Output the (X, Y) coordinate of the center of the cell containing the given text.  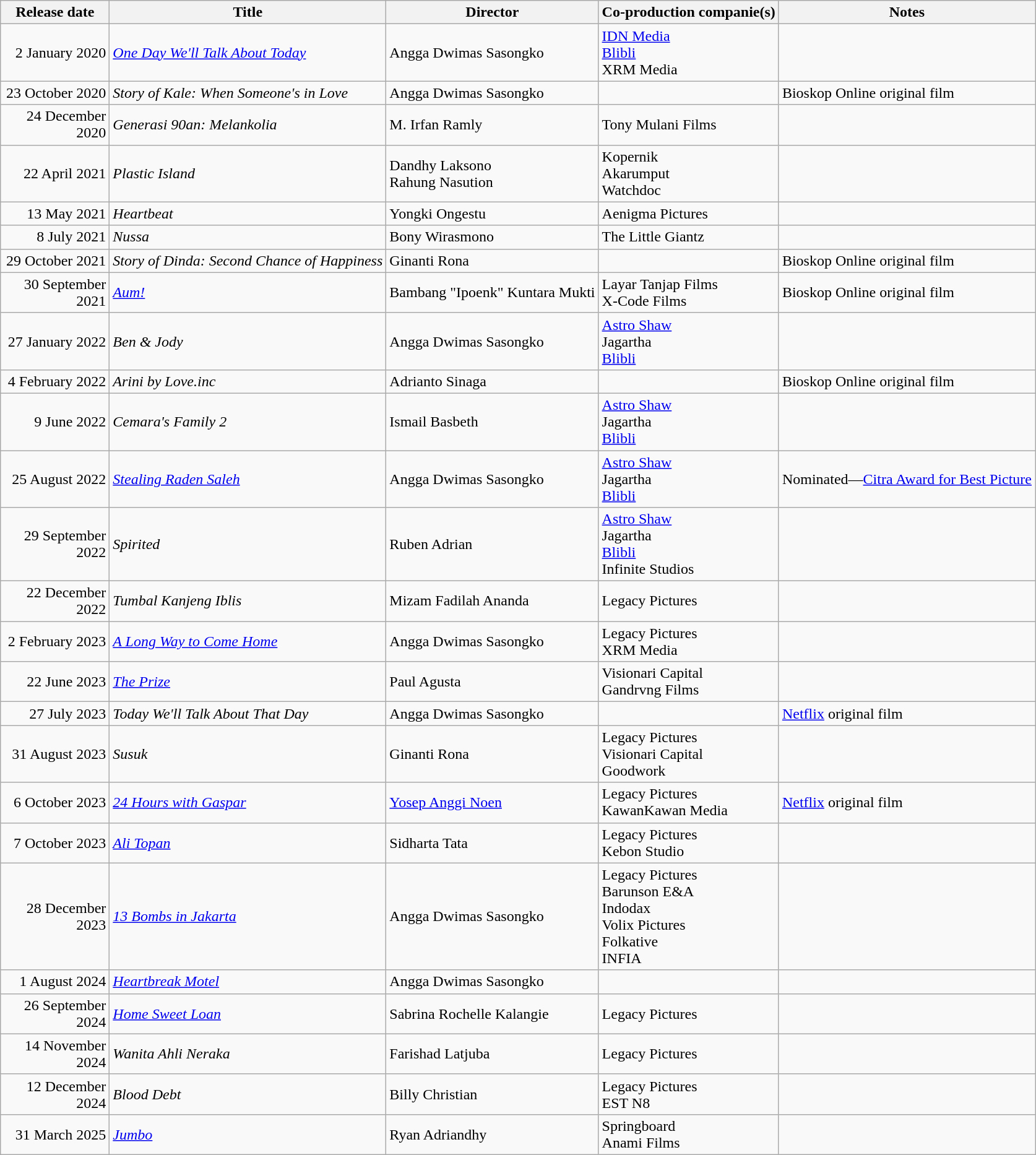
Ismail Basbeth (493, 422)
Susuk (248, 754)
27 July 2023 (55, 714)
Yosep Anggi Noen (493, 802)
Legacy PicturesXRM Media (688, 641)
Ruben Adrian (493, 545)
Plastic Island (248, 173)
One Day We'll Talk About Today (248, 53)
Generasi 90an: Melankolia (248, 125)
Ben & Jody (248, 341)
Bony Wirasmono (493, 237)
Title (248, 12)
Ryan Adriandhy (493, 1134)
Heartbeat (248, 214)
Legacy PicturesEST N8 (688, 1094)
Legacy PicturesBarunson E&AIndodaxVolix PicturesFolkativeINFIA (688, 916)
Adrianto Sinaga (493, 381)
8 July 2021 (55, 237)
6 October 2023 (55, 802)
Tony Mulani Films (688, 125)
The Prize (248, 682)
2 January 2020 (55, 53)
Sidharta Tata (493, 843)
Tumbal Kanjeng Iblis (248, 602)
Director (493, 12)
Legacy PicturesVisionari CapitalGoodwork (688, 754)
Mizam Fadilah Ananda (493, 602)
Co-production companie(s) (688, 12)
28 December 2023 (55, 916)
13 May 2021 (55, 214)
Cemara's Family 2 (248, 422)
13 Bombs in Jakarta (248, 916)
Ali Topan (248, 843)
12 December 2024 (55, 1094)
Bambang "Ipoenk" Kuntara Mukti (493, 292)
IDN MediaBlibliXRM Media (688, 53)
Home Sweet Loan (248, 1014)
4 February 2022 (55, 381)
Jumbo (248, 1134)
Paul Agusta (493, 682)
Nominated—Citra Award for Best Picture (907, 479)
1 August 2024 (55, 982)
22 December 2022 (55, 602)
Arini by Love.inc (248, 381)
Stealing Raden Saleh (248, 479)
31 August 2023 (55, 754)
30 September 2021 (55, 292)
Sabrina Rochelle Kalangie (493, 1014)
14 November 2024 (55, 1053)
2 February 2023 (55, 641)
24 December 2020 (55, 125)
Nussa (248, 237)
The Little Giantz (688, 237)
Dandhy LaksonoRahung Nasution (493, 173)
Wanita Ahli Neraka (248, 1053)
7 October 2023 (55, 843)
Farishad Latjuba (493, 1053)
23 October 2020 (55, 93)
SpringboardAnami Films (688, 1134)
Blood Debt (248, 1094)
Heartbreak Motel (248, 982)
Story of Dinda: Second Chance of Happiness (248, 261)
9 June 2022 (55, 422)
Release date (55, 12)
Layar Tanjap FilmsX-Code Films (688, 292)
27 January 2022 (55, 341)
Today We'll Talk About That Day (248, 714)
29 October 2021 (55, 261)
Visionari CapitalGandrvng Films (688, 682)
Aum! (248, 292)
Legacy PicturesKawanKawan Media (688, 802)
Billy Christian (493, 1094)
25 August 2022 (55, 479)
Spirited (248, 545)
31 March 2025 (55, 1134)
A Long Way to Come Home (248, 641)
Aenigma Pictures (688, 214)
Astro ShawJagarthaBlibliInfinite Studios (688, 545)
22 April 2021 (55, 173)
22 June 2023 (55, 682)
Story of Kale: When Someone's in Love (248, 93)
26 September 2024 (55, 1014)
Yongki Ongestu (493, 214)
Notes (907, 12)
24 Hours with Gaspar (248, 802)
Legacy PicturesKebon Studio (688, 843)
29 September 2022 (55, 545)
KopernikAkarumputWatchdoc (688, 173)
M. Irfan Ramly (493, 125)
